Identify which cell holds the provided text, then report its (X, Y) central coordinate. 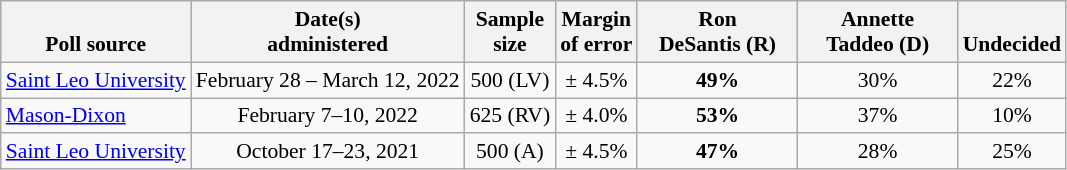
500 (LV) (510, 80)
47% (717, 152)
Undecided (1012, 32)
625 (RV) (510, 116)
28% (878, 152)
49% (717, 80)
Mason-Dixon (96, 116)
Poll source (96, 32)
February 7–10, 2022 (328, 116)
October 17–23, 2021 (328, 152)
53% (717, 116)
22% (1012, 80)
Marginof error (596, 32)
RonDeSantis (R) (717, 32)
500 (A) (510, 152)
10% (1012, 116)
February 28 – March 12, 2022 (328, 80)
25% (1012, 152)
AnnetteTaddeo (D) (878, 32)
Samplesize (510, 32)
30% (878, 80)
37% (878, 116)
± 4.0% (596, 116)
Date(s)administered (328, 32)
